For the text-containing cell, return its midpoint in [X, Y] coordinate format. 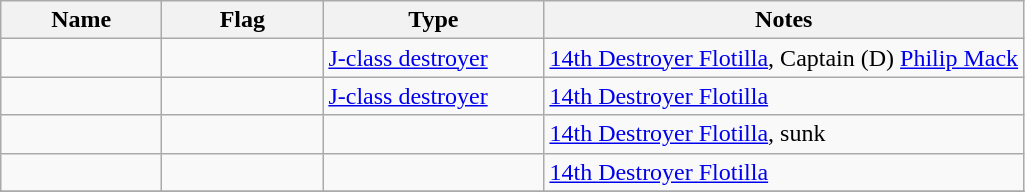
Flag [242, 20]
14th Destroyer Flotilla, sunk [784, 134]
14th Destroyer Flotilla, Captain (D) Philip Mack [784, 58]
Name [82, 20]
Type [434, 20]
Notes [784, 20]
